Provide the [x, y] coordinate of the cell's center where the given text is located.  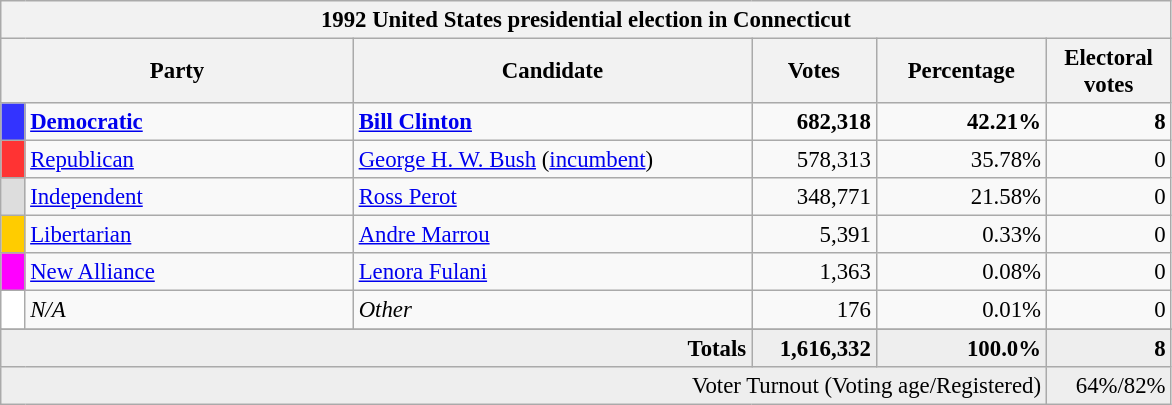
21.58% [961, 197]
Independent [189, 197]
682,318 [814, 122]
Percentage [961, 72]
George H. W. Bush (incumbent) [552, 160]
176 [814, 310]
42.21% [961, 122]
N/A [189, 310]
Andre Marrou [552, 235]
Votes [814, 72]
Republican [189, 160]
5,391 [814, 235]
348,771 [814, 197]
Party [178, 72]
0.08% [961, 273]
New Alliance [189, 273]
Totals [376, 348]
35.78% [961, 160]
0.01% [961, 310]
Candidate [552, 72]
Voter Turnout (Voting age/Registered) [524, 385]
Democratic [189, 122]
578,313 [814, 160]
64%/82% [1108, 385]
100.0% [961, 348]
1992 United States presidential election in Connecticut [586, 20]
Libertarian [189, 235]
Other [552, 310]
Bill Clinton [552, 122]
1,363 [814, 273]
Electoral votes [1108, 72]
0.33% [961, 235]
1,616,332 [814, 348]
Lenora Fulani [552, 273]
Ross Perot [552, 197]
